Return [x, y] of the center of cell containing provided text 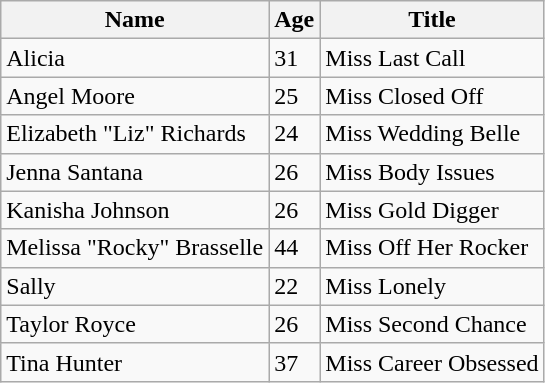
Age [294, 20]
Sally [135, 286]
37 [294, 362]
Melissa "Rocky" Brasselle [135, 248]
Miss Closed Off [432, 96]
Miss Body Issues [432, 172]
Angel Moore [135, 96]
Miss Wedding Belle [432, 134]
Tina Hunter [135, 362]
22 [294, 286]
Miss Gold Digger [432, 210]
Taylor Royce [135, 324]
Miss Career Obsessed [432, 362]
Title [432, 20]
Miss Last Call [432, 58]
Miss Off Her Rocker [432, 248]
Jenna Santana [135, 172]
24 [294, 134]
25 [294, 96]
Miss Second Chance [432, 324]
Name [135, 20]
44 [294, 248]
Miss Lonely [432, 286]
Elizabeth "Liz" Richards [135, 134]
Kanisha Johnson [135, 210]
Alicia [135, 58]
31 [294, 58]
